Search for the cell housing the specified text and yield its [X, Y] center coordinate. 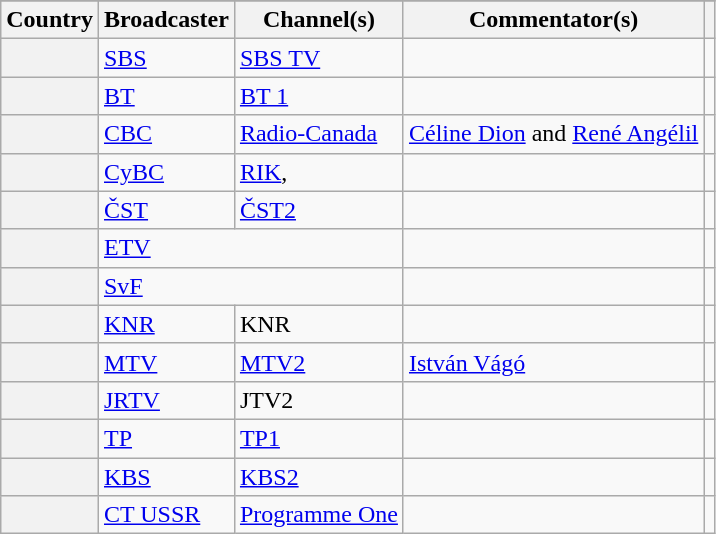
István Vágó [553, 362]
Céline Dion and René Angélil [553, 134]
ČST2 [318, 210]
TP [166, 438]
Channel(s) [318, 20]
TP1 [318, 438]
MTV [166, 362]
KBS2 [318, 477]
SBS [166, 58]
Country [50, 20]
Broadcaster [166, 20]
SvF [250, 286]
CBC [166, 134]
CT USSR [166, 515]
BT [166, 96]
Commentator(s) [553, 20]
JRTV [166, 400]
Radio-Canada [318, 134]
CyBC [166, 172]
KBS [166, 477]
ČST [166, 210]
SBS TV [318, 58]
RIK, [318, 172]
JTV2 [318, 400]
MTV2 [318, 362]
BT 1 [318, 96]
Programme One [318, 515]
ETV [250, 248]
